Return [X, Y] of the center of cell containing provided text 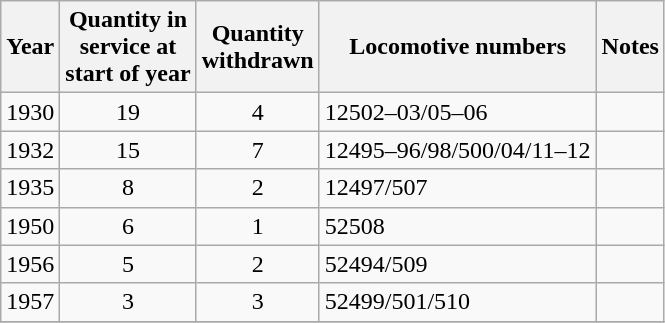
6 [128, 226]
52499/501/510 [458, 302]
Year [30, 47]
1932 [30, 150]
1950 [30, 226]
1957 [30, 302]
1956 [30, 264]
Notes [630, 47]
Quantitywithdrawn [258, 47]
52494/509 [458, 264]
7 [258, 150]
12497/507 [458, 188]
Quantity inservice atstart of year [128, 47]
12502–03/05–06 [458, 112]
1 [258, 226]
4 [258, 112]
52508 [458, 226]
8 [128, 188]
5 [128, 264]
1930 [30, 112]
19 [128, 112]
12495–96/98/500/04/11–12 [458, 150]
15 [128, 150]
1935 [30, 188]
Locomotive numbers [458, 47]
